Provide the [x, y] coordinate of the cell's center where the given text is located.  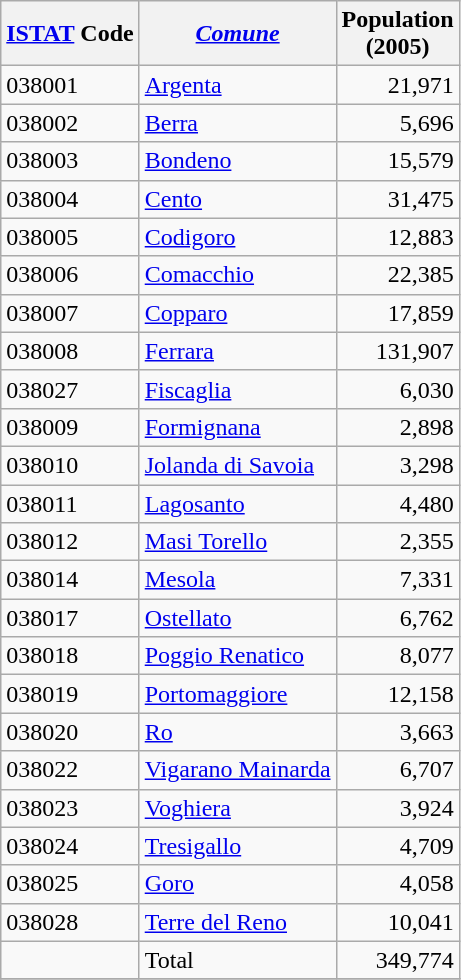
31,475 [398, 199]
3,663 [398, 732]
038001 [70, 85]
2,898 [398, 427]
038018 [70, 656]
6,762 [398, 618]
038006 [70, 275]
038023 [70, 808]
Berra [238, 123]
Ferrara [238, 351]
Population (2005) [398, 34]
Tresigallo [238, 846]
038024 [70, 846]
Comune [238, 34]
038009 [70, 427]
038008 [70, 351]
038028 [70, 922]
Fiscaglia [238, 389]
2,355 [398, 542]
12,883 [398, 237]
Vigarano Mainarda [238, 770]
Terre del Reno [238, 922]
21,971 [398, 85]
038011 [70, 503]
Ro [238, 732]
12,158 [398, 694]
349,774 [398, 960]
Mesola [238, 580]
8,077 [398, 656]
6,030 [398, 389]
038027 [70, 389]
ISTAT Code [70, 34]
Lagosanto [238, 503]
4,480 [398, 503]
10,041 [398, 922]
Ostellato [238, 618]
4,709 [398, 846]
Total [238, 960]
Copparo [238, 313]
6,707 [398, 770]
5,696 [398, 123]
17,859 [398, 313]
038022 [70, 770]
038007 [70, 313]
131,907 [398, 351]
Jolanda di Savoia [238, 465]
038020 [70, 732]
22,385 [398, 275]
038019 [70, 694]
Portomaggiore [238, 694]
038017 [70, 618]
Codigoro [238, 237]
Bondeno [238, 161]
038003 [70, 161]
Goro [238, 884]
038025 [70, 884]
7,331 [398, 580]
038002 [70, 123]
038005 [70, 237]
Comacchio [238, 275]
3,298 [398, 465]
Formignana [238, 427]
4,058 [398, 884]
Voghiera [238, 808]
038012 [70, 542]
038010 [70, 465]
Masi Torello [238, 542]
Poggio Renatico [238, 656]
15,579 [398, 161]
Argenta [238, 85]
038004 [70, 199]
3,924 [398, 808]
Cento [238, 199]
038014 [70, 580]
